Capture the cell that displays the provided text and extract its [x, y] central coordinate. 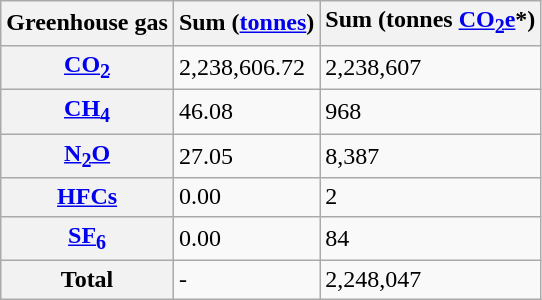
Sum (tonnes) [246, 23]
27.05 [246, 156]
2,238,607 [430, 67]
Sum (tonnes CO2e*) [430, 23]
2,248,047 [430, 280]
968 [430, 111]
SF6 [88, 238]
8,387 [430, 156]
Total [88, 280]
46.08 [246, 111]
- [246, 280]
HFCs [88, 197]
84 [430, 238]
Greenhouse gas [88, 23]
2,238,606.72 [246, 67]
CH4 [88, 111]
2 [430, 197]
N2O [88, 156]
CO2 [88, 67]
